Locate the cell with the specified text and output its [X, Y] center coordinate. 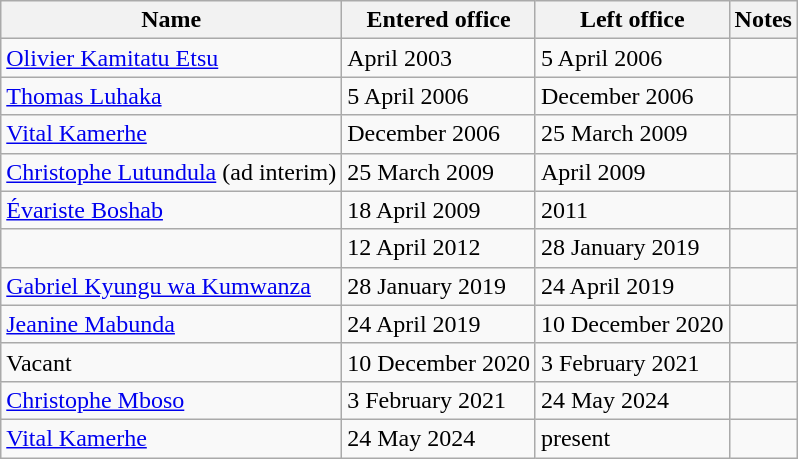
Évariste Boshab [172, 210]
April 2009 [632, 172]
present [632, 438]
Christophe Mboso [172, 400]
12 April 2012 [439, 248]
Name [172, 20]
Jeanine Mabunda [172, 324]
18 April 2009 [439, 210]
Thomas Luhaka [172, 96]
Olivier Kamitatu Etsu [172, 58]
Notes [763, 20]
2011 [632, 210]
Gabriel Kyungu wa Kumwanza [172, 286]
Vacant [172, 362]
April 2003 [439, 58]
Christophe Lutundula (ad interim) [172, 172]
Entered office [439, 20]
Left office [632, 20]
